For the text-containing cell, return its midpoint in (x, y) coordinate format. 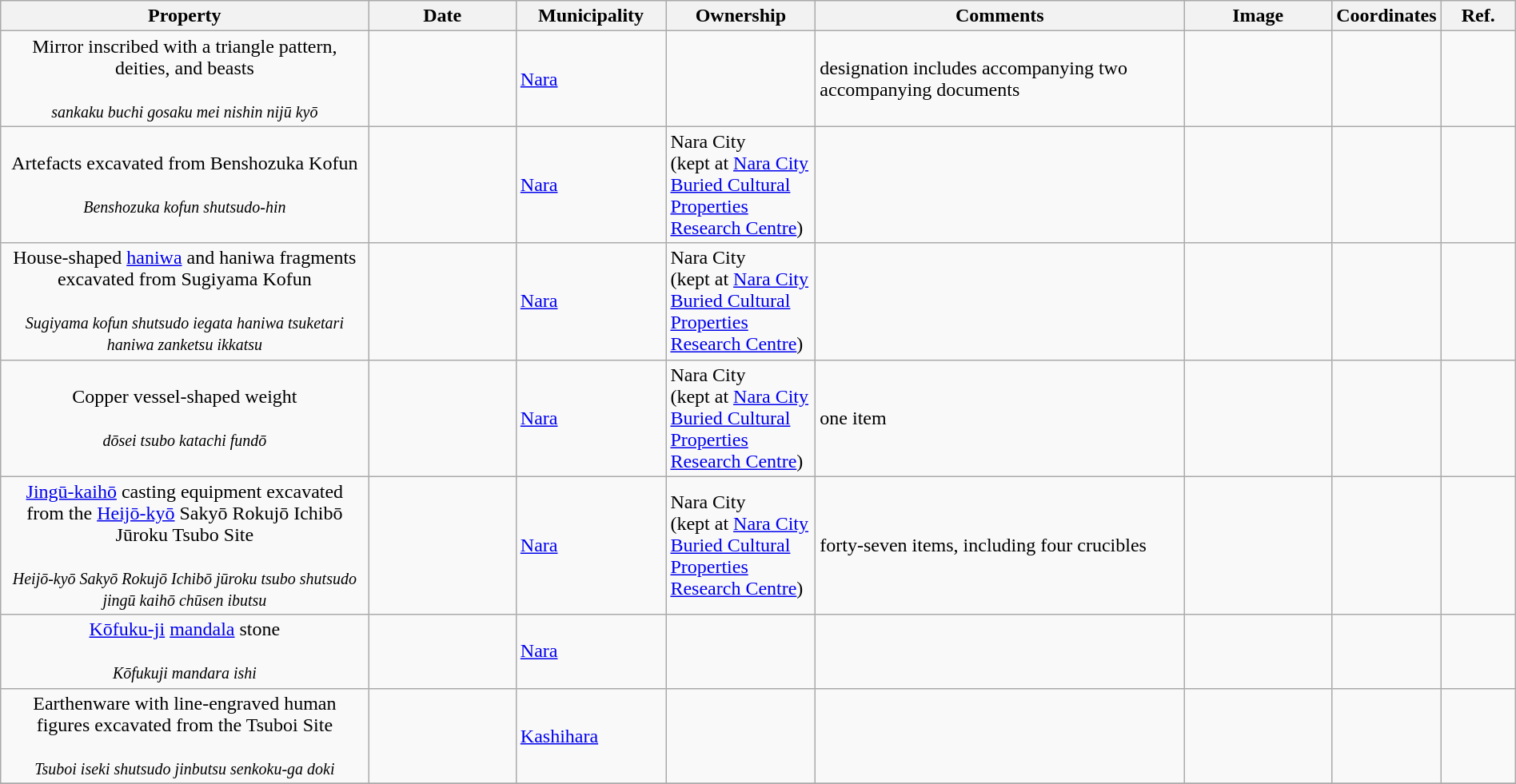
one item (999, 418)
Mirror inscribed with a triangle pattern, deities, and beastssankaku buchi gosaku mei nishin nijū kyō (185, 78)
designation includes accompanying two accompanying documents (999, 78)
Image (1259, 16)
Municipality (591, 16)
Comments (999, 16)
Ref. (1478, 16)
forty-seven items, including four crucibles (999, 545)
Date (442, 16)
Artefacts excavated from Benshozuka KofunBenshozuka kofun shutsudo-hin (185, 185)
Coordinates (1386, 16)
Kōfuku-ji mandala stoneKōfukuji mandara ishi (185, 651)
House-shaped haniwa and haniwa fragments excavated from Sugiyama KofunSugiyama kofun shutsudo iegata haniwa tsuketari haniwa zanketsu ikkatsu (185, 301)
Copper vessel-shaped weightdōsei tsubo katachi fundō (185, 418)
Property (185, 16)
Ownership (740, 16)
Kashihara (591, 735)
Earthenware with line-engraved human figures excavated from the Tsuboi SiteTsuboi iseki shutsudo jinbutsu senkoku-ga doki (185, 735)
